Capture the cell that displays the provided text and extract its [X, Y] central coordinate. 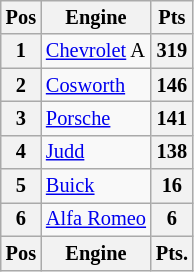
1 [21, 51]
Pts. [172, 253]
3 [21, 118]
4 [21, 152]
146 [172, 85]
2 [21, 85]
Chevrolet A [96, 51]
16 [172, 186]
141 [172, 118]
319 [172, 51]
Judd [96, 152]
Cosworth [96, 85]
Porsche [96, 118]
138 [172, 152]
Alfa Romeo [96, 219]
5 [21, 186]
Pts [172, 17]
Buick [96, 186]
